Identify which cell holds the provided text, then report its [X, Y] central coordinate. 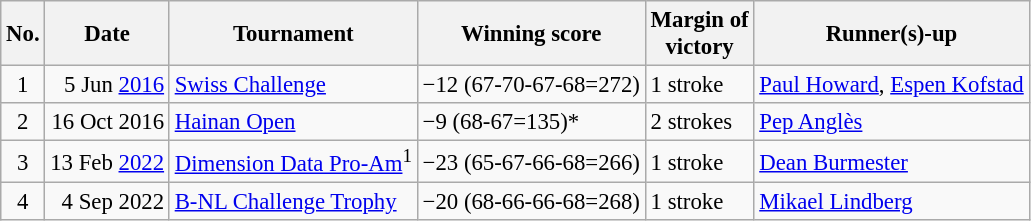
No. [23, 34]
Winning score [531, 34]
−20 (68-66-66-68=268) [531, 202]
5 Jun 2016 [107, 85]
1 [23, 85]
Date [107, 34]
B-NL Challenge Trophy [293, 202]
−23 (65-67-66-68=266) [531, 162]
Tournament [293, 34]
2 strokes [700, 122]
Dean Burmester [892, 162]
Paul Howard, Espen Kofstad [892, 85]
3 [23, 162]
16 Oct 2016 [107, 122]
Mikael Lindberg [892, 202]
Dimension Data Pro-Am1 [293, 162]
−12 (67-70-67-68=272) [531, 85]
Pep Anglès [892, 122]
4 [23, 202]
13 Feb 2022 [107, 162]
−9 (68-67=135)* [531, 122]
Swiss Challenge [293, 85]
2 [23, 122]
Hainan Open [293, 122]
4 Sep 2022 [107, 202]
Margin ofvictory [700, 34]
Runner(s)-up [892, 34]
